Search for the cell housing the specified text and yield its (x, y) center coordinate. 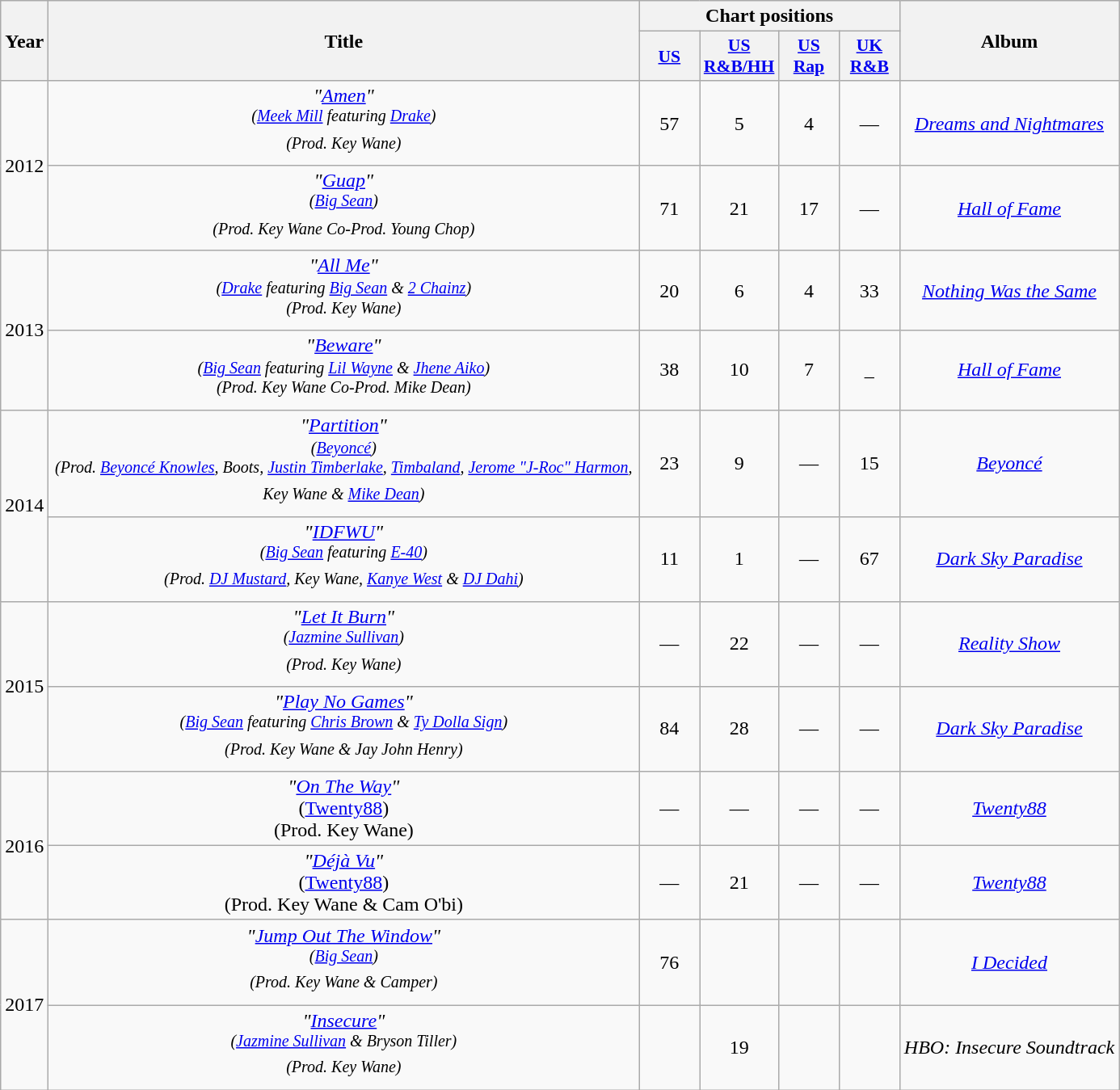
Beyoncé (1008, 463)
UK R&B (869, 57)
7 (808, 370)
9 (739, 463)
71 (669, 208)
2017 (24, 1004)
"IDFWU"(Big Sean featuring E-40)(Prod. DJ Mustard, Key Wane, Kanye West & DJ Dahi) (344, 559)
33 (869, 291)
"Partition" (Beyoncé)(Prod. Beyoncé Knowles, Boots, Justin Timberlake, Timbaland, Jerome "J-Roc" Harmon, Key Wane & Mike Dean) (344, 463)
2012 (24, 166)
"All Me"(Drake featuring Big Sean & 2 Chainz)(Prod. Key Wane) (344, 291)
"Beware"(Big Sean featuring Lil Wayne & Jhene Aiko)(Prod. Key Wane Co-Prod. Mike Dean) (344, 370)
57 (669, 123)
_ (869, 370)
76 (669, 962)
22 (739, 643)
20 (669, 291)
11 (669, 559)
"Insecure"(Jazmine Sullivan & Bryson Tiller)(Prod. Key Wane) (344, 1047)
"Play No Games"(Big Sean featuring Chris Brown & Ty Dolla Sign)(Prod. Key Wane & Jay John Henry) (344, 729)
2013 (24, 330)
Reality Show (1008, 643)
HBO: Insecure Soundtrack (1008, 1047)
US (669, 57)
6 (739, 291)
"Let It Burn"(Jazmine Sullivan)(Prod. Key Wane) (344, 643)
2014 (24, 506)
Dreams and Nightmares (1008, 123)
"Guap"(Big Sean)(Prod. Key Wane Co-Prod. Young Chop) (344, 208)
2015 (24, 686)
5 (739, 123)
Year (24, 40)
Album (1008, 40)
"Déjà Vu"(Twenty88)(Prod. Key Wane & Cam O'bi) (344, 882)
38 (669, 370)
15 (869, 463)
28 (739, 729)
Chart positions (769, 16)
US R&B/HH (739, 57)
Nothing Was the Same (1008, 291)
Title (344, 40)
"Jump Out The Window"(Big Sean)(Prod. Key Wane & Camper) (344, 962)
19 (739, 1047)
"Amen"(Meek Mill featuring Drake)(Prod. Key Wane) (344, 123)
84 (669, 729)
"On The Way"(Twenty88)(Prod. Key Wane) (344, 808)
67 (869, 559)
US Rap (808, 57)
10 (739, 370)
1 (739, 559)
17 (808, 208)
I Decided (1008, 962)
23 (669, 463)
2016 (24, 845)
